Find where the given text appears and provide that cell's center as (x, y) coordinate. 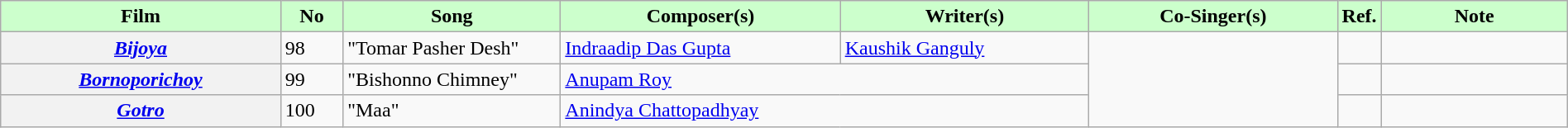
Writer(s) (964, 17)
Song (452, 17)
Ref. (1360, 17)
98 (311, 48)
No (311, 17)
Bornoporichoy (141, 79)
Bijoya (141, 48)
Kaushik Ganguly (964, 48)
"Tomar Pasher Desh" (452, 48)
Composer(s) (700, 17)
Co-Singer(s) (1213, 17)
"Bishonno Chimney" (452, 79)
99 (311, 79)
Gotro (141, 111)
Note (1474, 17)
Anindya Chattopadhyay (825, 111)
100 (311, 111)
Indraadip Das Gupta (700, 48)
Film (141, 17)
"Maa" (452, 111)
Anupam Roy (825, 79)
